Output the (x, y) coordinate of the center of the cell containing the given text.  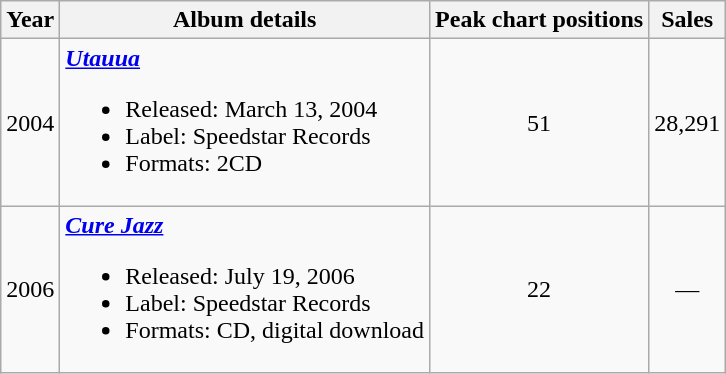
22 (540, 290)
Album details (245, 20)
51 (540, 122)
28,291 (688, 122)
2004 (30, 122)
— (688, 290)
Peak chart positions (540, 20)
UtauuaReleased: March 13, 2004Label: Speedstar RecordsFormats: 2CD (245, 122)
Cure JazzReleased: July 19, 2006Label: Speedstar RecordsFormats: CD, digital download (245, 290)
2006 (30, 290)
Year (30, 20)
Sales (688, 20)
